From the cell containing the given text, extract its center point as (X, Y) coordinate. 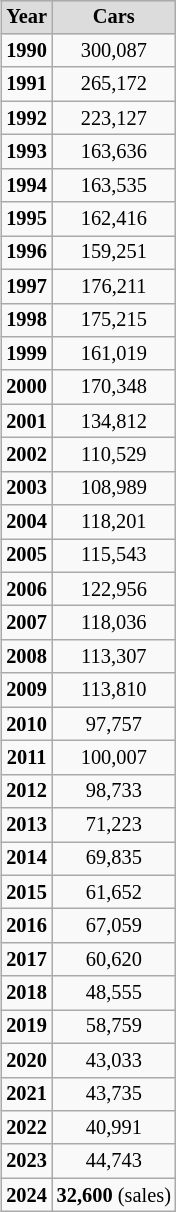
118,201 (114, 522)
40,991 (114, 1128)
1992 (26, 118)
43,735 (114, 1094)
2016 (26, 926)
61,652 (114, 892)
108,989 (114, 488)
98,733 (114, 791)
1994 (26, 185)
2015 (26, 892)
162,416 (114, 219)
67,059 (114, 926)
134,812 (114, 421)
2012 (26, 791)
48,555 (114, 993)
58,759 (114, 1027)
2013 (26, 825)
113,307 (114, 657)
163,636 (114, 152)
163,535 (114, 185)
2007 (26, 623)
44,743 (114, 1161)
110,529 (114, 455)
1998 (26, 320)
32,600 (sales) (114, 1195)
1991 (26, 84)
122,956 (114, 589)
2011 (26, 758)
2021 (26, 1094)
1997 (26, 286)
113,810 (114, 690)
2024 (26, 1195)
1993 (26, 152)
2002 (26, 455)
1999 (26, 354)
2006 (26, 589)
2004 (26, 522)
2003 (26, 488)
71,223 (114, 825)
223,127 (114, 118)
2022 (26, 1128)
2023 (26, 1161)
2017 (26, 960)
175,215 (114, 320)
69,835 (114, 859)
159,251 (114, 253)
43,033 (114, 1060)
2014 (26, 859)
2009 (26, 690)
2000 (26, 387)
176,211 (114, 286)
1996 (26, 253)
Year (26, 17)
2005 (26, 556)
1990 (26, 51)
2018 (26, 993)
2008 (26, 657)
170,348 (114, 387)
60,620 (114, 960)
2019 (26, 1027)
2010 (26, 724)
97,757 (114, 724)
100,007 (114, 758)
161,019 (114, 354)
115,543 (114, 556)
1995 (26, 219)
300,087 (114, 51)
2001 (26, 421)
2020 (26, 1060)
118,036 (114, 623)
Cars (114, 17)
265,172 (114, 84)
